For the text-containing cell, return its midpoint in [X, Y] coordinate format. 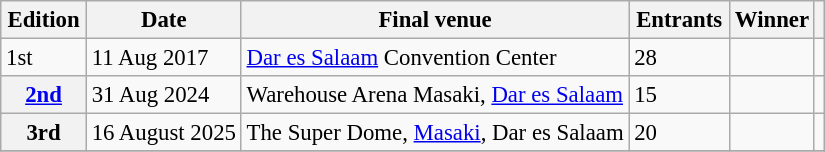
11 Aug 2017 [164, 58]
Warehouse Arena Masaki, Dar es Salaam [435, 95]
2nd [44, 95]
16 August 2025 [164, 133]
3rd [44, 133]
Winner [772, 20]
1st [44, 58]
Edition [44, 20]
20 [680, 133]
28 [680, 58]
Final venue [435, 20]
15 [680, 95]
Entrants [680, 20]
Dar es Salaam Convention Center [435, 58]
The Super Dome, Masaki, Dar es Salaam [435, 133]
31 Aug 2024 [164, 95]
Date [164, 20]
